Output the (x, y) coordinate of the center of the cell containing the given text.  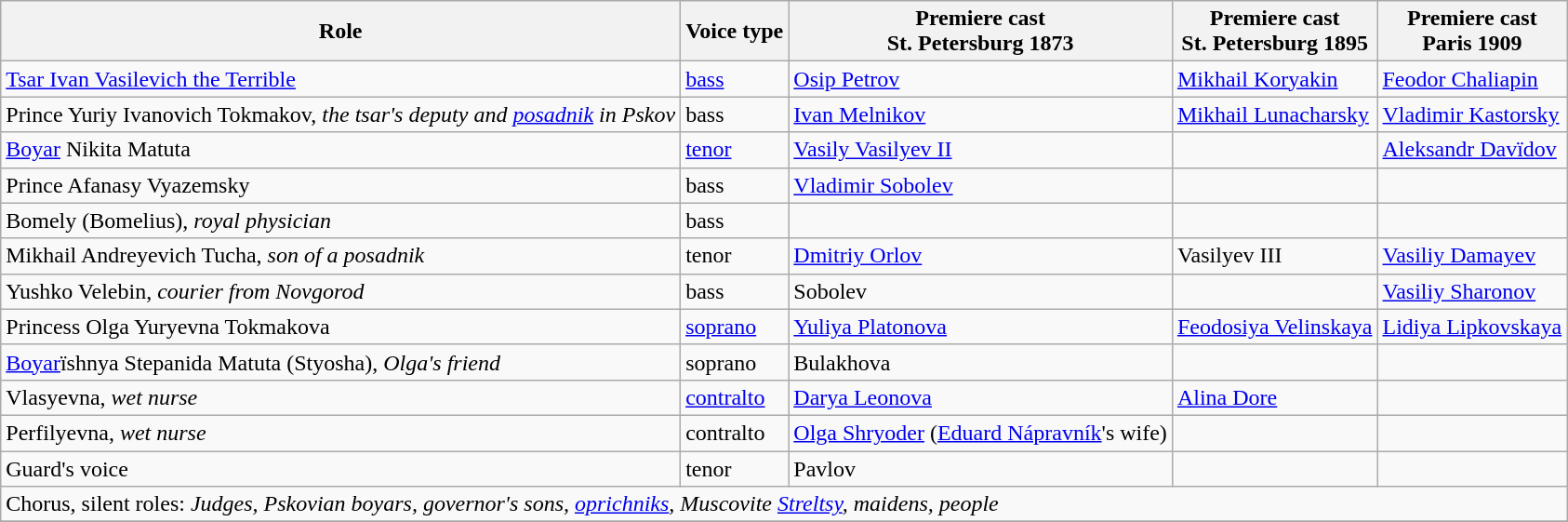
Vasily Vasilyev II (980, 150)
Boyar Nikita Matuta (340, 150)
Darya Leonova (980, 397)
Feodosiya Velinskaya (1274, 327)
Chorus, silent roles: Judges, Pskovian boyars, governor's sons, oprichniks, Muscovite Streltsy, maidens, people (784, 504)
Bulakhova (980, 362)
Bomely (Bomelius), royal physician (340, 221)
Vasiliy Damayev (1472, 256)
Aleksandr Davïdov (1472, 150)
Pavlov (980, 468)
Yuliya Platonova (980, 327)
Feodor Chaliapin (1472, 79)
Yushko Velebin, courier from Novgorod (340, 291)
Alina Dore (1274, 397)
Tsar Ivan Vasilevich the Terrible (340, 79)
Vasilyev III (1274, 256)
Princess Olga Yuryevna Tokmakova (340, 327)
Perfilyevna, wet nurse (340, 433)
Premiere castSt. Petersburg 1895 (1274, 32)
Dmitriy Orlov (980, 256)
Prince Yuriy Ivanovich Tokmakov, the tsar's deputy and posadnik in Pskov (340, 114)
Osip Petrov (980, 79)
Premiere castParis 1909 (1472, 32)
Voice type (735, 32)
Vlasyevna, wet nurse (340, 397)
Mikhail Andreyevich Tucha, son of a posadnik (340, 256)
Sobolev (980, 291)
Mikhail Koryakin (1274, 79)
Ivan Melnikov (980, 114)
Guard's voice (340, 468)
Lidiya Lipkovskaya (1472, 327)
Vasiliy Sharonov (1472, 291)
Prince Afanasy Vyazemsky (340, 185)
Role (340, 32)
Vladimir Kastorsky (1472, 114)
Olga Shryoder (Eduard Nápravník's wife) (980, 433)
Mikhail Lunacharsky (1274, 114)
Premiere castSt. Petersburg 1873 (980, 32)
Boyarïshnya Stepanida Matuta (Styosha), Olga's friend (340, 362)
Vladimir Sobolev (980, 185)
